Find where the given text appears and provide that cell's center as [X, Y] coordinate. 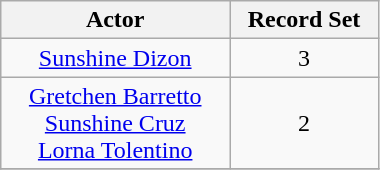
Sunshine Dizon [116, 58]
Actor [116, 20]
Gretchen BarrettoSunshine CruzLorna Tolentino [116, 123]
Record Set [304, 20]
2 [304, 123]
3 [304, 58]
